Find where the given text appears and provide that cell's center as [x, y] coordinate. 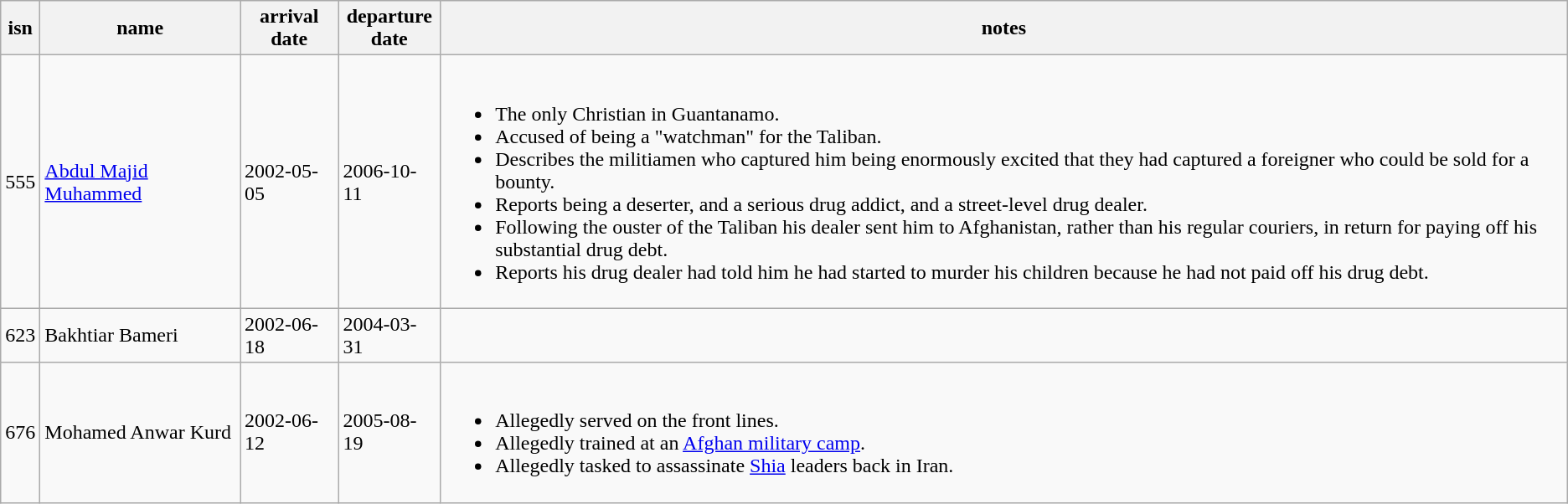
departuredate [389, 28]
isn [20, 28]
2002-06-12 [290, 432]
676 [20, 432]
name [141, 28]
arrivaldate [290, 28]
Mohamed Anwar Kurd [141, 432]
2006-10-11 [389, 182]
Abdul Majid Muhammed [141, 182]
notes [1004, 28]
623 [20, 335]
2004-03-31 [389, 335]
2005-08-19 [389, 432]
2002-05-05 [290, 182]
555 [20, 182]
2002-06-18 [290, 335]
Bakhtiar Bameri [141, 335]
Allegedly served on the front lines.Allegedly trained at an Afghan military camp.Allegedly tasked to assassinate Shia leaders back in Iran. [1004, 432]
